Return the [X, Y] coordinate for the center point of the cell that contains the specified text.  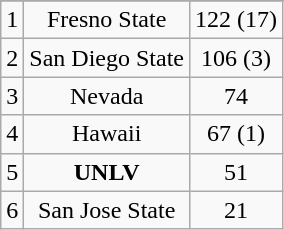
UNLV [107, 172]
106 (3) [236, 58]
San Diego State [107, 58]
67 (1) [236, 134]
3 [12, 96]
5 [12, 172]
6 [12, 210]
2 [12, 58]
Fresno State [107, 20]
74 [236, 96]
Hawaii [107, 134]
51 [236, 172]
1 [12, 20]
122 (17) [236, 20]
4 [12, 134]
21 [236, 210]
San Jose State [107, 210]
Nevada [107, 96]
